Detect which cell encompasses the target text, then output its [X, Y] center coordinate. 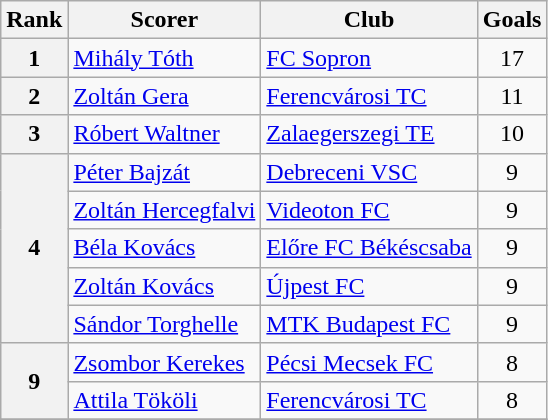
3 [34, 134]
10 [512, 134]
Videoton FC [369, 210]
Rank [34, 20]
Mihály Tóth [164, 58]
Goals [512, 20]
Zalaegerszegi TE [369, 134]
Zoltán Kovács [164, 286]
2 [34, 96]
MTK Budapest FC [369, 324]
Zoltán Hercegfalvi [164, 210]
Sándor Torghelle [164, 324]
Zoltán Gera [164, 96]
17 [512, 58]
Debreceni VSC [369, 172]
Club [369, 20]
Scorer [164, 20]
Újpest FC [369, 286]
Attila Tököli [164, 400]
4 [34, 248]
Pécsi Mecsek FC [369, 362]
11 [512, 96]
Zsombor Kerekes [164, 362]
Béla Kovács [164, 248]
1 [34, 58]
FC Sopron [369, 58]
Péter Bajzát [164, 172]
Róbert Waltner [164, 134]
Előre FC Békéscsaba [369, 248]
